Determine the (X, Y) coordinate at the center of the cell enclosing the given text.  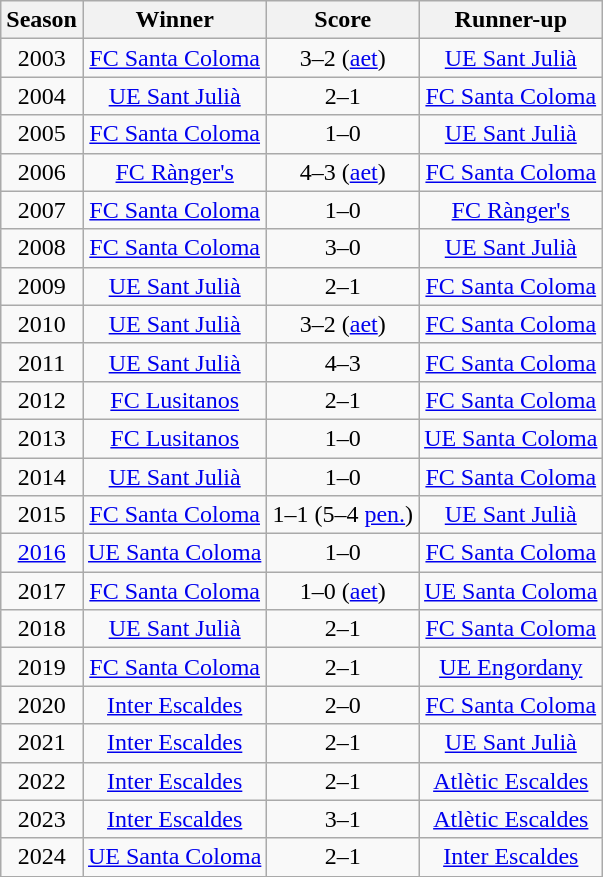
2011 (42, 362)
2006 (42, 172)
2012 (42, 400)
UE Engordany (511, 667)
2010 (42, 324)
3–1 (343, 819)
2013 (42, 438)
Score (343, 20)
2007 (42, 210)
4–3 (343, 362)
2014 (42, 477)
2016 (42, 553)
4–3 (aet) (343, 172)
2015 (42, 515)
Season (42, 20)
2021 (42, 743)
Runner-up (511, 20)
2020 (42, 705)
2–0 (343, 705)
2005 (42, 134)
2017 (42, 591)
1–1 (5–4 pen.) (343, 515)
3–0 (343, 248)
2008 (42, 248)
Winner (174, 20)
1–0 (aet) (343, 591)
2009 (42, 286)
2019 (42, 667)
2003 (42, 58)
2022 (42, 781)
2018 (42, 629)
2023 (42, 819)
2004 (42, 96)
2024 (42, 857)
